Pinpoint the cell where the given text exists, returning its (x, y) midpoint coordinate. 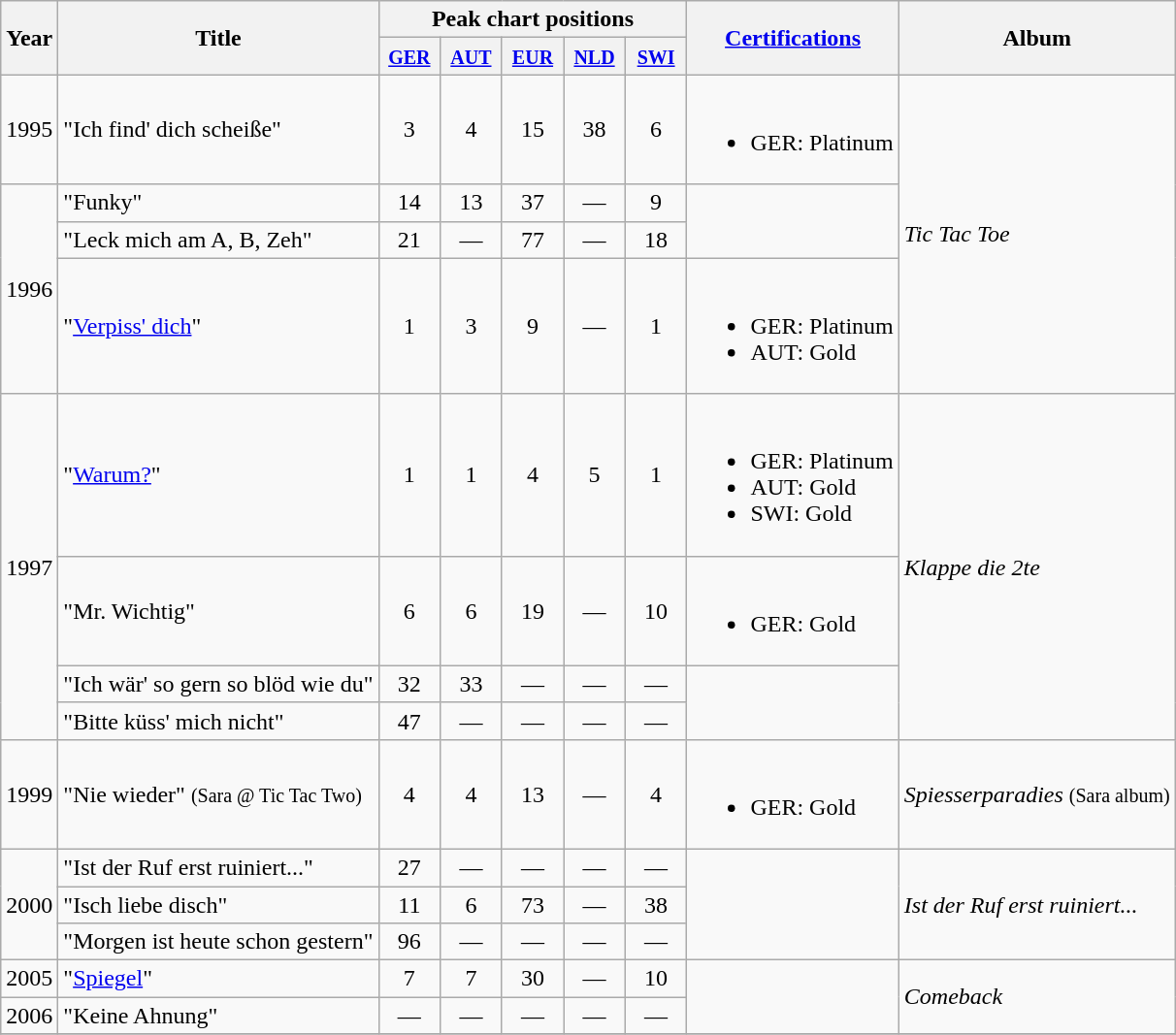
1995 (29, 130)
32 (409, 684)
SWI (656, 56)
"Mr. Wichtig" (218, 611)
11 (409, 905)
14 (409, 203)
37 (533, 203)
Title (218, 38)
19 (533, 611)
30 (533, 979)
"Warum?" (218, 475)
2006 (29, 1016)
"Morgen ist heute schon gestern" (218, 942)
Ist der Ruf erst ruiniert... (1036, 904)
77 (533, 240)
"Funky" (218, 203)
"Isch liebe disch" (218, 905)
"Ist der Ruf erst ruiniert..." (218, 867)
2005 (29, 979)
18 (656, 240)
Klappe die 2te (1036, 566)
1999 (29, 793)
Album (1036, 38)
"Verpiss' dich" (218, 326)
1996 (29, 289)
Peak chart positions (533, 19)
73 (533, 905)
15 (533, 130)
"Leck mich am A, B, Zeh" (218, 240)
96 (409, 942)
"Bitte küss' mich nicht" (218, 721)
"Nie wieder" (Sara @ Tic Tac Two) (218, 793)
GER: PlatinumAUT: Gold (793, 326)
"Ich find' dich scheiße" (218, 130)
GER: PlatinumAUT: GoldSWI: Gold (793, 475)
Tic Tac Toe (1036, 235)
EUR (533, 56)
Comeback (1036, 997)
"Keine Ahnung" (218, 1016)
Year (29, 38)
1997 (29, 566)
AUT (472, 56)
33 (472, 684)
NLD (595, 56)
47 (409, 721)
GER (409, 56)
"Ich wär' so gern so blöd wie du" (218, 684)
21 (409, 240)
Spiesserparadies (Sara album) (1036, 793)
2000 (29, 904)
Certifications (793, 38)
"Spiegel" (218, 979)
5 (595, 475)
27 (409, 867)
GER: Platinum (793, 130)
